Determine the (x, y) coordinate at the center of the cell enclosing the given text.  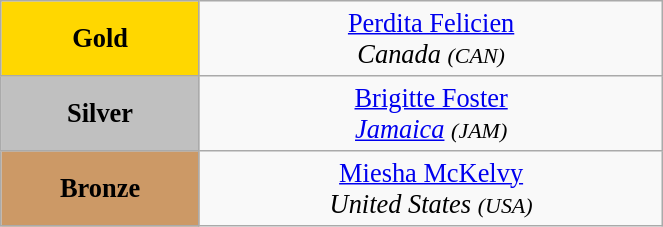
Bronze (100, 188)
Brigitte FosterJamaica (JAM) (430, 112)
Miesha McKelvyUnited States (USA) (430, 188)
Silver (100, 112)
Perdita FelicienCanada (CAN) (430, 38)
Gold (100, 38)
